Find where the given text appears and provide that cell's center as [x, y] coordinate. 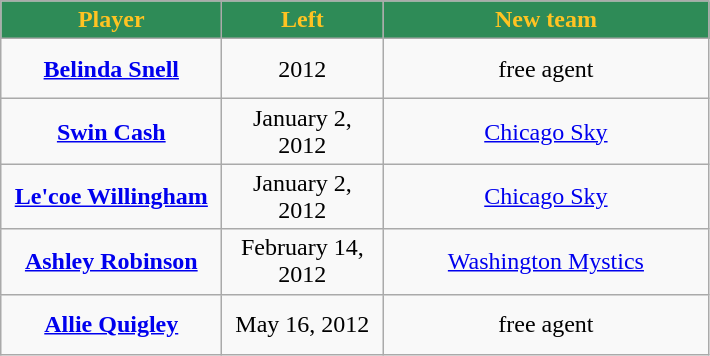
Le'coe Willingham [112, 196]
Player [112, 20]
New team [546, 20]
Washington Mystics [546, 262]
May 16, 2012 [302, 324]
Belinda Snell [112, 69]
Left [302, 20]
Ashley Robinson [112, 262]
Swin Cash [112, 132]
Allie Quigley [112, 324]
February 14, 2012 [302, 262]
2012 [302, 69]
